For the text-containing cell, return its midpoint in (x, y) coordinate format. 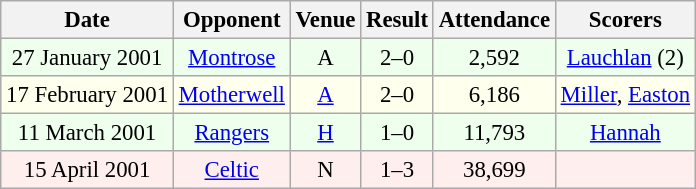
Result (398, 20)
2,592 (494, 58)
17 February 2001 (88, 95)
11 March 2001 (88, 133)
Attendance (494, 20)
Scorers (625, 20)
38,699 (494, 170)
Date (88, 20)
1–3 (398, 170)
Rangers (232, 133)
H (326, 133)
1–0 (398, 133)
Venue (326, 20)
Celtic (232, 170)
Montrose (232, 58)
11,793 (494, 133)
Motherwell (232, 95)
N (326, 170)
Hannah (625, 133)
6,186 (494, 95)
15 April 2001 (88, 170)
Lauchlan (2) (625, 58)
Opponent (232, 20)
Miller, Easton (625, 95)
27 January 2001 (88, 58)
